Identify which cell holds the provided text, then report its [X, Y] central coordinate. 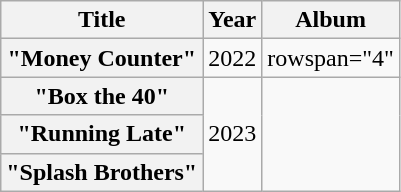
"Splash Brothers" [102, 172]
"Money Counter" [102, 58]
Album [331, 20]
"Running Late" [102, 134]
Year [232, 20]
"Box the 40" [102, 96]
Title [102, 20]
2023 [232, 134]
rowspan="4" [331, 58]
2022 [232, 58]
